Search for the cell housing the specified text and yield its (x, y) center coordinate. 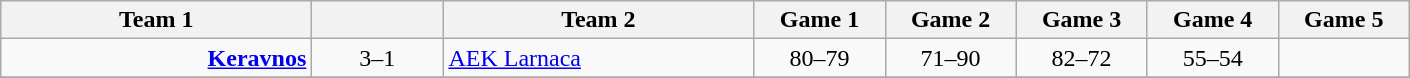
80–79 (820, 58)
71–90 (950, 58)
Game 4 (1212, 20)
Game 1 (820, 20)
AEK Larnaca (598, 58)
Team 1 (156, 20)
Game 2 (950, 20)
Game 3 (1082, 20)
Keravnos (156, 58)
Team 2 (598, 20)
3–1 (378, 58)
82–72 (1082, 58)
55–54 (1212, 58)
Game 5 (1344, 20)
